Search for the cell housing the specified text and yield its [x, y] center coordinate. 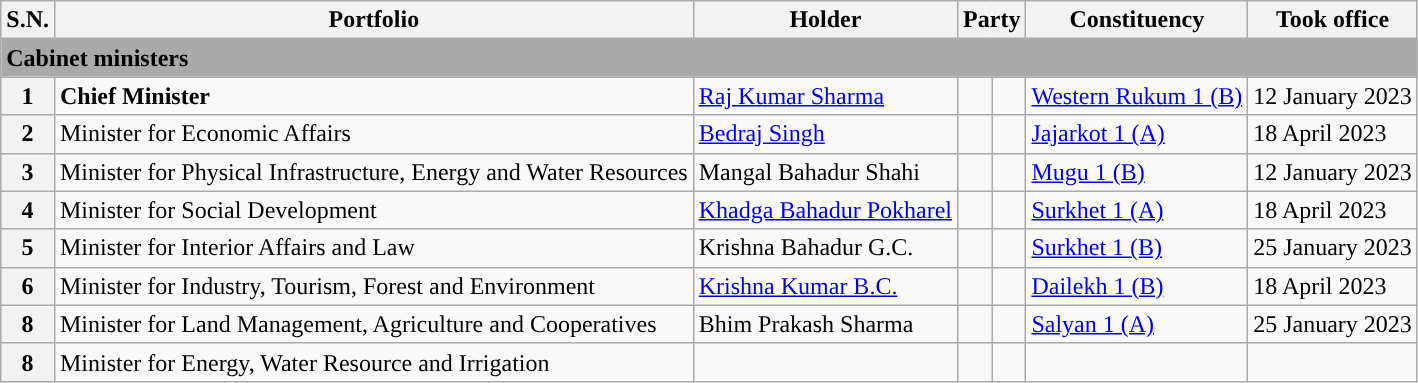
Minister for Physical Infrastructure, Energy and Water Resources [374, 172]
Dailekh 1 (B) [1137, 286]
Portfolio [374, 20]
Krishna Kumar B.C. [825, 286]
4 [28, 210]
Minister for Social Development [374, 210]
Minister for Energy, Water Resource and Irrigation [374, 362]
Took office [1333, 20]
Cabinet ministers [710, 58]
Constituency [1137, 20]
Bhim Prakash Sharma [825, 324]
Mangal Bahadur Shahi [825, 172]
6 [28, 286]
Salyan 1 (A) [1137, 324]
1 [28, 96]
Krishna Bahadur G.C. [825, 248]
Western Rukum 1 (B) [1137, 96]
3 [28, 172]
Jajarkot 1 (A) [1137, 134]
5 [28, 248]
Surkhet 1 (A) [1137, 210]
Mugu 1 (B) [1137, 172]
Holder [825, 20]
Chief Minister [374, 96]
S.N. [28, 20]
Minister for Economic Affairs [374, 134]
Minister for Industry, Tourism, Forest and Environment [374, 286]
Minister for Land Management, Agriculture and Cooperatives [374, 324]
2 [28, 134]
Party [992, 20]
Surkhet 1 (B) [1137, 248]
Khadga Bahadur Pokharel [825, 210]
Minister for Interior Affairs and Law [374, 248]
Raj Kumar Sharma [825, 96]
Bedraj Singh [825, 134]
